Output the [X, Y] coordinate of the center of the cell containing the given text.  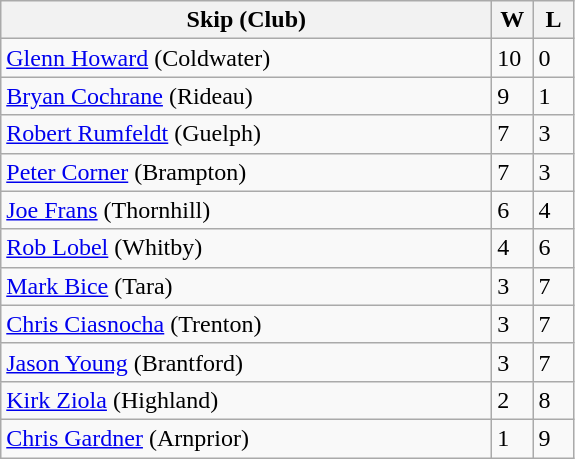
Chris Ciasnocha (Trenton) [246, 324]
Mark Bice (Tara) [246, 286]
L [554, 20]
Robert Rumfeldt (Guelph) [246, 134]
Glenn Howard (Coldwater) [246, 58]
Bryan Cochrane (Rideau) [246, 96]
Peter Corner (Brampton) [246, 172]
Rob Lobel (Whitby) [246, 248]
W [512, 20]
Chris Gardner (Arnprior) [246, 438]
Joe Frans (Thornhill) [246, 210]
Kirk Ziola (Highland) [246, 400]
8 [554, 400]
2 [512, 400]
Jason Young (Brantford) [246, 362]
10 [512, 58]
Skip (Club) [246, 20]
0 [554, 58]
